Search for the cell housing the specified text and yield its [X, Y] center coordinate. 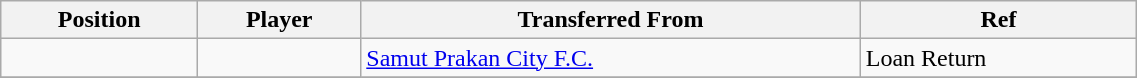
Loan Return [998, 58]
Transferred From [610, 20]
Player [280, 20]
Ref [998, 20]
Samut Prakan City F.C. [610, 58]
Position [100, 20]
